Determine the [x, y] coordinate at the center of the cell enclosing the given text.  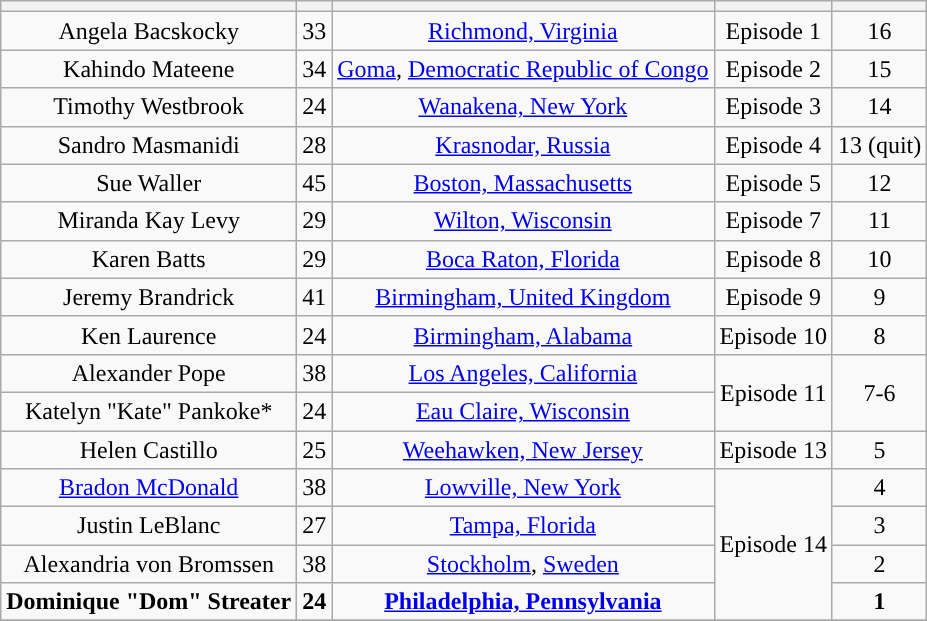
Los Angeles, California [523, 373]
Episode 8 [773, 259]
Tampa, Florida [523, 526]
25 [314, 449]
Episode 7 [773, 221]
Richmond, Virginia [523, 31]
34 [314, 69]
Weehawken, New Jersey [523, 449]
Wanakena, New York [523, 107]
Episode 10 [773, 335]
Episode 9 [773, 297]
Goma, Democratic Republic of Congo [523, 69]
Episode 13 [773, 449]
1 [879, 602]
4 [879, 488]
8 [879, 335]
Philadelphia, Pennsylvania [523, 602]
Karen Batts [149, 259]
Eau Claire, Wisconsin [523, 411]
27 [314, 526]
Dominique "Dom" Streater [149, 602]
45 [314, 183]
7-6 [879, 392]
Katelyn "Kate" Pankoke* [149, 411]
Ken Laurence [149, 335]
16 [879, 31]
12 [879, 183]
Bradon McDonald [149, 488]
11 [879, 221]
Lowville, New York [523, 488]
Episode 5 [773, 183]
Krasnodar, Russia [523, 145]
Sue Waller [149, 183]
Justin LeBlanc [149, 526]
13 (quit) [879, 145]
3 [879, 526]
Alexandria von Bromssen [149, 564]
14 [879, 107]
Boca Raton, Florida [523, 259]
28 [314, 145]
41 [314, 297]
Timothy Westbrook [149, 107]
Episode 14 [773, 545]
Miranda Kay Levy [149, 221]
Wilton, Wisconsin [523, 221]
5 [879, 449]
Angela Bacskocky [149, 31]
Episode 11 [773, 392]
2 [879, 564]
10 [879, 259]
33 [314, 31]
Stockholm, Sweden [523, 564]
Episode 1 [773, 31]
Birmingham, Alabama [523, 335]
Kahindo Mateene [149, 69]
Birmingham, United Kingdom [523, 297]
15 [879, 69]
9 [879, 297]
Alexander Pope [149, 373]
Episode 4 [773, 145]
Helen Castillo [149, 449]
Sandro Masmanidi [149, 145]
Episode 3 [773, 107]
Episode 2 [773, 69]
Jeremy Brandrick [149, 297]
Boston, Massachusetts [523, 183]
